For the text-containing cell, return its midpoint in (x, y) coordinate format. 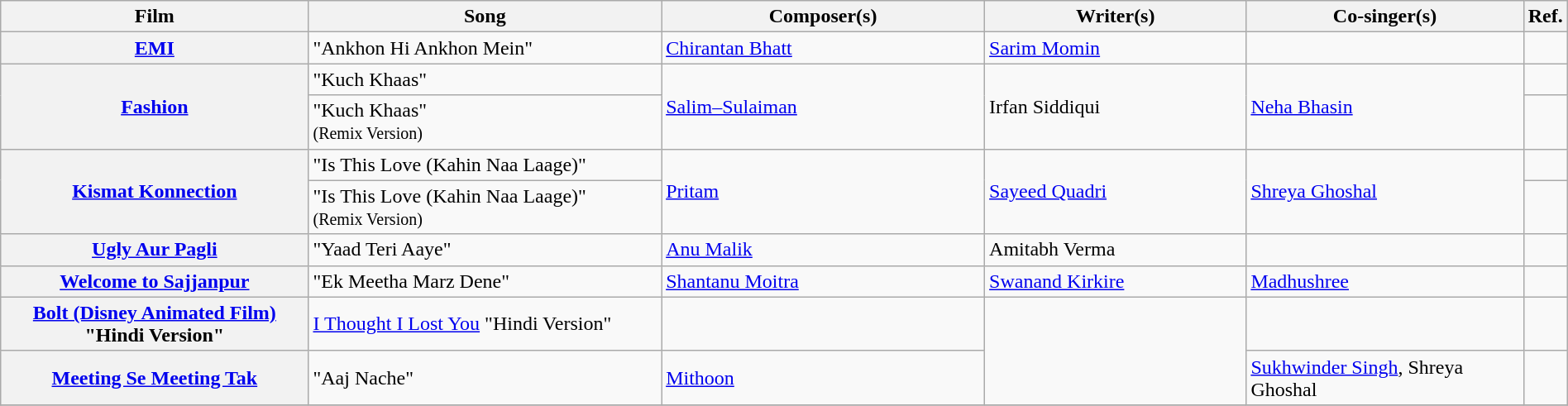
"Yaad Teri Aaye" (485, 250)
Writer(s) (1116, 17)
"Kuch Khaas" (485, 79)
Shreya Ghoshal (1384, 192)
Sarim Momin (1116, 48)
Neha Bhasin (1384, 106)
I Thought I Lost You "Hindi Version" (485, 324)
Sukhwinder Singh, Shreya Ghoshal (1384, 377)
"Ek Meetha Marz Dene" (485, 281)
"Ankhon Hi Ankhon Mein" (485, 48)
Sayeed Quadri (1116, 192)
Welcome to Sajjanpur (155, 281)
"Is This Love (Kahin Naa Laage)" (485, 165)
Shantanu Moitra (824, 281)
"Aaj Nache" (485, 377)
Anu Malik (824, 250)
"Kuch Khaas"(Remix Version) (485, 122)
Irfan Siddiqui (1116, 106)
Kismat Konnection (155, 192)
Ref. (1545, 17)
Swanand Kirkire (1116, 281)
Song (485, 17)
Salim–Sulaiman (824, 106)
Ugly Aur Pagli (155, 250)
Meeting Se Meeting Tak (155, 377)
Madhushree (1384, 281)
Film (155, 17)
Composer(s) (824, 17)
Pritam (824, 192)
Fashion (155, 106)
Amitabh Verma (1116, 250)
Chirantan Bhatt (824, 48)
Co-singer(s) (1384, 17)
Bolt (Disney Animated Film) "Hindi Version" (155, 324)
EMI (155, 48)
"Is This Love (Kahin Naa Laage)"(Remix Version) (485, 207)
Mithoon (824, 377)
